Determine the (x, y) coordinate at the center of the cell enclosing the given text.  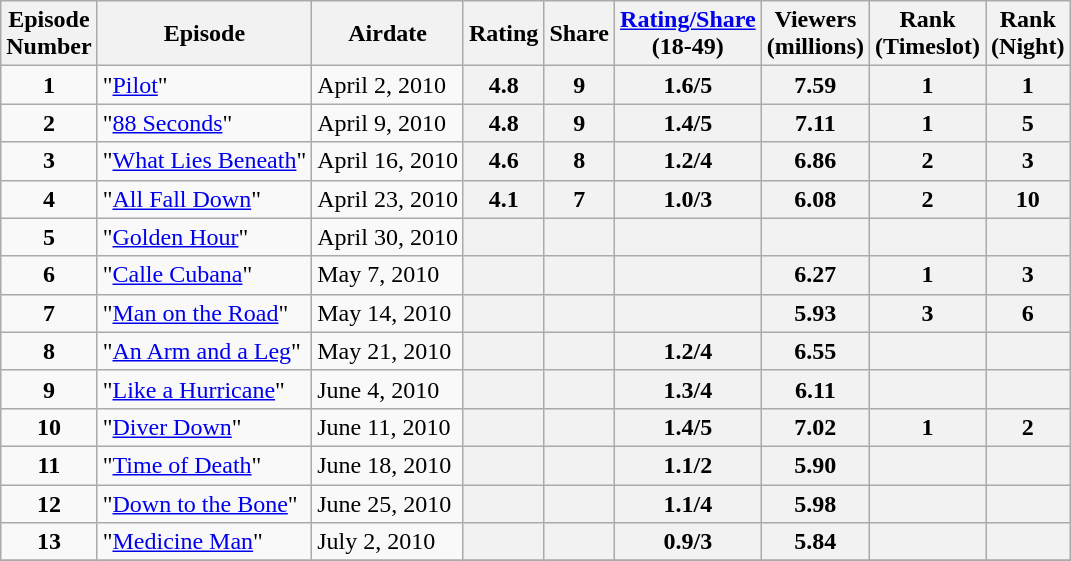
5.93 (815, 313)
April 9, 2010 (388, 123)
"88 Seconds" (204, 123)
1.0/3 (688, 199)
5.84 (815, 542)
"Time of Death" (204, 465)
"Down to the Bone" (204, 503)
April 30, 2010 (388, 237)
Rating/Share(18-49) (688, 34)
11 (49, 465)
April 23, 2010 (388, 199)
"An Arm and a Leg" (204, 351)
7.02 (815, 427)
June 11, 2010 (388, 427)
1.1/2 (688, 465)
0.9/3 (688, 542)
Viewers(millions) (815, 34)
6.08 (815, 199)
4.6 (503, 161)
Rank(Timeslot) (928, 34)
6.27 (815, 275)
4 (49, 199)
May 7, 2010 (388, 275)
6.86 (815, 161)
1.6/5 (688, 85)
June 18, 2010 (388, 465)
"Man on the Road" (204, 313)
May 14, 2010 (388, 313)
July 2, 2010 (388, 542)
5.98 (815, 503)
"Like a Hurricane" (204, 389)
"Diver Down" (204, 427)
Share (580, 34)
April 2, 2010 (388, 85)
Rating (503, 34)
April 16, 2010 (388, 161)
Rank(Night) (1028, 34)
"Golden Hour" (204, 237)
7.59 (815, 85)
"Calle Cubana" (204, 275)
June 25, 2010 (388, 503)
4.1 (503, 199)
7.11 (815, 123)
12 (49, 503)
1.3/4 (688, 389)
"All Fall Down" (204, 199)
"Medicine Man" (204, 542)
"What Lies Beneath" (204, 161)
EpisodeNumber (49, 34)
May 21, 2010 (388, 351)
Episode (204, 34)
5.90 (815, 465)
Airdate (388, 34)
13 (49, 542)
1.1/4 (688, 503)
6.11 (815, 389)
6.55 (815, 351)
"Pilot" (204, 85)
June 4, 2010 (388, 389)
